Capture the cell that displays the provided text and extract its [X, Y] central coordinate. 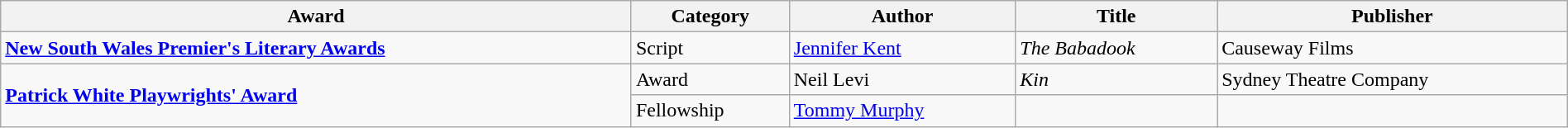
Publisher [1393, 17]
Author [902, 17]
Category [710, 17]
Script [710, 48]
The Babadook [1116, 48]
Fellowship [710, 111]
New South Wales Premier's Literary Awards [316, 48]
Sydney Theatre Company [1393, 79]
Jennifer Kent [902, 48]
Kin [1116, 79]
Title [1116, 17]
Tommy Murphy [902, 111]
Neil Levi [902, 79]
Patrick White Playwrights' Award [316, 95]
Causeway Films [1393, 48]
